Detect which cell encompasses the target text, then output its (X, Y) center coordinate. 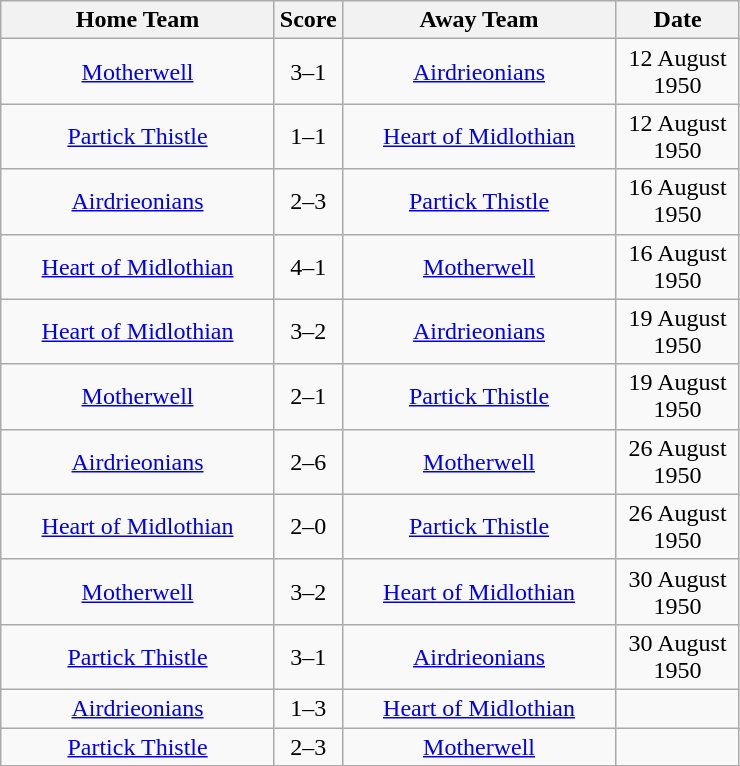
2–6 (308, 462)
1–3 (308, 708)
Away Team (479, 20)
Score (308, 20)
Date (678, 20)
4–1 (308, 266)
Home Team (138, 20)
2–1 (308, 396)
2–0 (308, 526)
1–1 (308, 136)
